Extract the [X, Y] coordinate from the center of the cell holding the provided text.  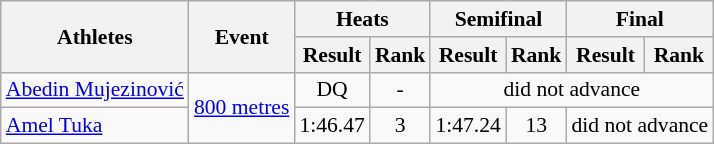
Heats [362, 19]
800 metres [242, 108]
Semifinal [498, 19]
Athletes [95, 36]
3 [400, 126]
Amel Tuka [95, 126]
1:46.47 [332, 126]
Final [640, 19]
Abedin Mujezinović [95, 90]
1:47.24 [468, 126]
- [400, 90]
Event [242, 36]
DQ [332, 90]
13 [536, 126]
